Provide the [X, Y] coordinate of the cell's center where the given text is located.  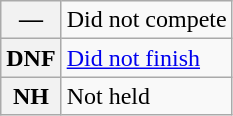
NH [31, 96]
DNF [31, 58]
Did not finish [146, 58]
Not held [146, 96]
Did not compete [146, 20]
— [31, 20]
